Find where the given text appears and provide that cell's center as [X, Y] coordinate. 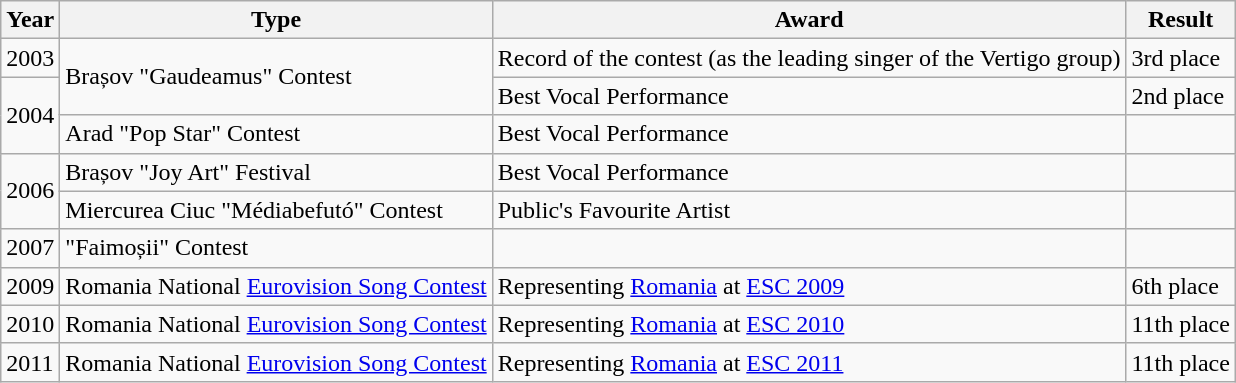
Representing Romania at ESC 2010 [809, 324]
3rd place [1180, 58]
Brașov "Gaudeamus" Contest [276, 77]
Representing Romania at ESC 2009 [809, 286]
2007 [30, 248]
Result [1180, 20]
Arad "Pop Star" Contest [276, 134]
Type [276, 20]
2009 [30, 286]
Brașov "Joy Art" Festival [276, 172]
Award [809, 20]
Public's Favourite Artist [809, 210]
2004 [30, 115]
6th place [1180, 286]
"Faimoșii" Contest [276, 248]
Year [30, 20]
2nd place [1180, 96]
2011 [30, 362]
Representing Romania at ESC 2011 [809, 362]
Record of the contest (as the leading singer of the Vertigo group) [809, 58]
Miercurea Ciuc "Médiabefutó" Contest [276, 210]
2006 [30, 191]
2010 [30, 324]
2003 [30, 58]
